Capture the cell that displays the provided text and extract its (x, y) central coordinate. 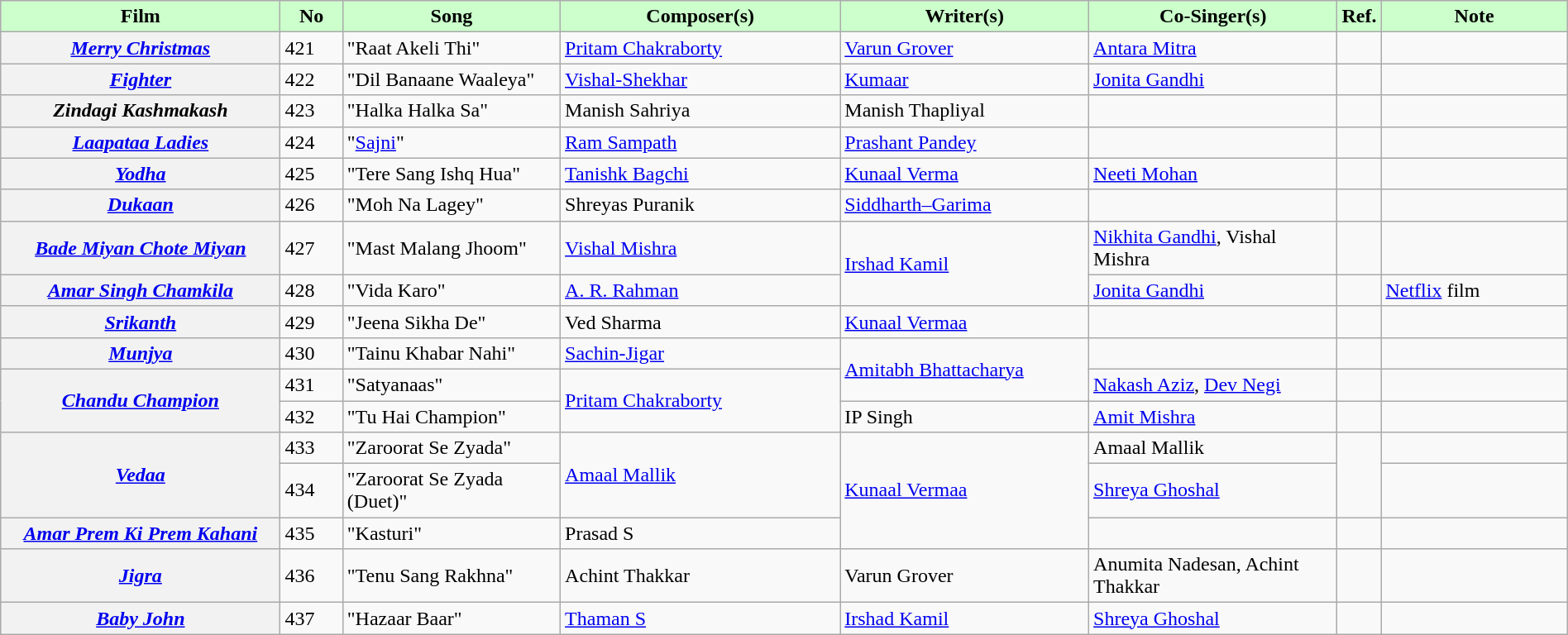
Note (1474, 17)
429 (311, 322)
"Tainu Khabar Nahi" (452, 353)
Thaman S (700, 618)
431 (311, 384)
424 (311, 142)
"Halka Halka Sa" (452, 111)
Vedaa (141, 475)
Co-Singer(s) (1213, 17)
434 (311, 491)
Amitabh Bhattacharya (964, 369)
Amar Prem Ki Prem Kahani (141, 533)
Vishal Mishra (700, 248)
428 (311, 290)
Nakash Aziz, Dev Negi (1213, 384)
"Jeena Sikha De" (452, 322)
435 (311, 533)
437 (311, 618)
Nikhita Gandhi, Vishal Mishra (1213, 248)
Manish Thapliyal (964, 111)
433 (311, 448)
Film (141, 17)
No (311, 17)
Baby John (141, 618)
"Tenu Sang Rakhna" (452, 575)
Dukaan (141, 205)
Prasad S (700, 533)
425 (311, 174)
Vishal-Shekhar (700, 79)
"Dil Banaane Waaleya" (452, 79)
Siddharth–Garima (964, 205)
"Moh Na Lagey" (452, 205)
430 (311, 353)
426 (311, 205)
432 (311, 416)
"Vida Karo" (452, 290)
Merry Christmas (141, 48)
Writer(s) (964, 17)
Kumaar (964, 79)
"Satyanaas" (452, 384)
Tanishk Bagchi (700, 174)
"Zaroorat Se Zyada" (452, 448)
Chandu Champion (141, 400)
422 (311, 79)
Yodha (141, 174)
Composer(s) (700, 17)
Neeti Mohan (1213, 174)
427 (311, 248)
Ram Sampath (700, 142)
"Sajni" (452, 142)
Sachin-Jigar (700, 353)
Bade Miyan Chote Miyan (141, 248)
Amar Singh Chamkila (141, 290)
"Mast Malang Jhoom" (452, 248)
Antara Mitra (1213, 48)
"Kasturi" (452, 533)
"Hazaar Baar" (452, 618)
421 (311, 48)
Fighter (141, 79)
Prashant Pandey (964, 142)
"Zaroorat Se Zyada (Duet)" (452, 491)
423 (311, 111)
Kunaal Verma (964, 174)
Shreyas Puranik (700, 205)
Anumita Nadesan, Achint Thakkar (1213, 575)
"Raat Akeli Thi" (452, 48)
Laapataa Ladies (141, 142)
Zindagi Kashmakash (141, 111)
Netflix film (1474, 290)
IP Singh (964, 416)
A. R. Rahman (700, 290)
Munjya (141, 353)
436 (311, 575)
"Tere Sang Ishq Hua" (452, 174)
Manish Sahriya (700, 111)
Ved Sharma (700, 322)
Achint Thakkar (700, 575)
"Tu Hai Champion" (452, 416)
Ref. (1360, 17)
Song (452, 17)
Amit Mishra (1213, 416)
Jigra (141, 575)
Srikanth (141, 322)
